From the cell containing the given text, extract its center point as (x, y) coordinate. 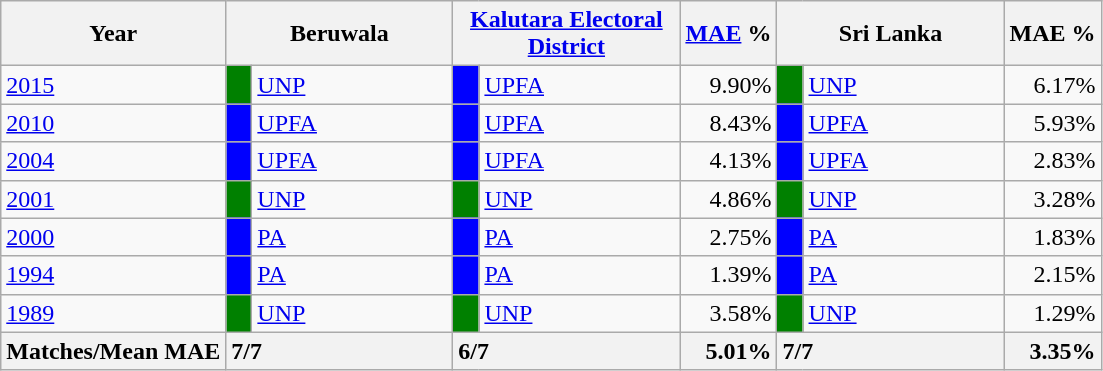
3.58% (728, 313)
6.17% (1052, 85)
4.86% (728, 199)
2.83% (1052, 161)
2010 (114, 123)
1.83% (1052, 237)
1.39% (728, 275)
1989 (114, 313)
2000 (114, 237)
Beruwala (340, 34)
5.01% (728, 351)
2001 (114, 199)
Year (114, 34)
5.93% (1052, 123)
Sri Lanka (890, 34)
1994 (114, 275)
2.75% (728, 237)
2004 (114, 161)
6/7 (566, 351)
9.90% (728, 85)
1.29% (1052, 313)
2015 (114, 85)
Matches/Mean MAE (114, 351)
Kalutara Electoral District (566, 34)
8.43% (728, 123)
2.15% (1052, 275)
3.35% (1052, 351)
3.28% (1052, 199)
4.13% (728, 161)
